Identify which cell holds the provided text, then report its [X, Y] central coordinate. 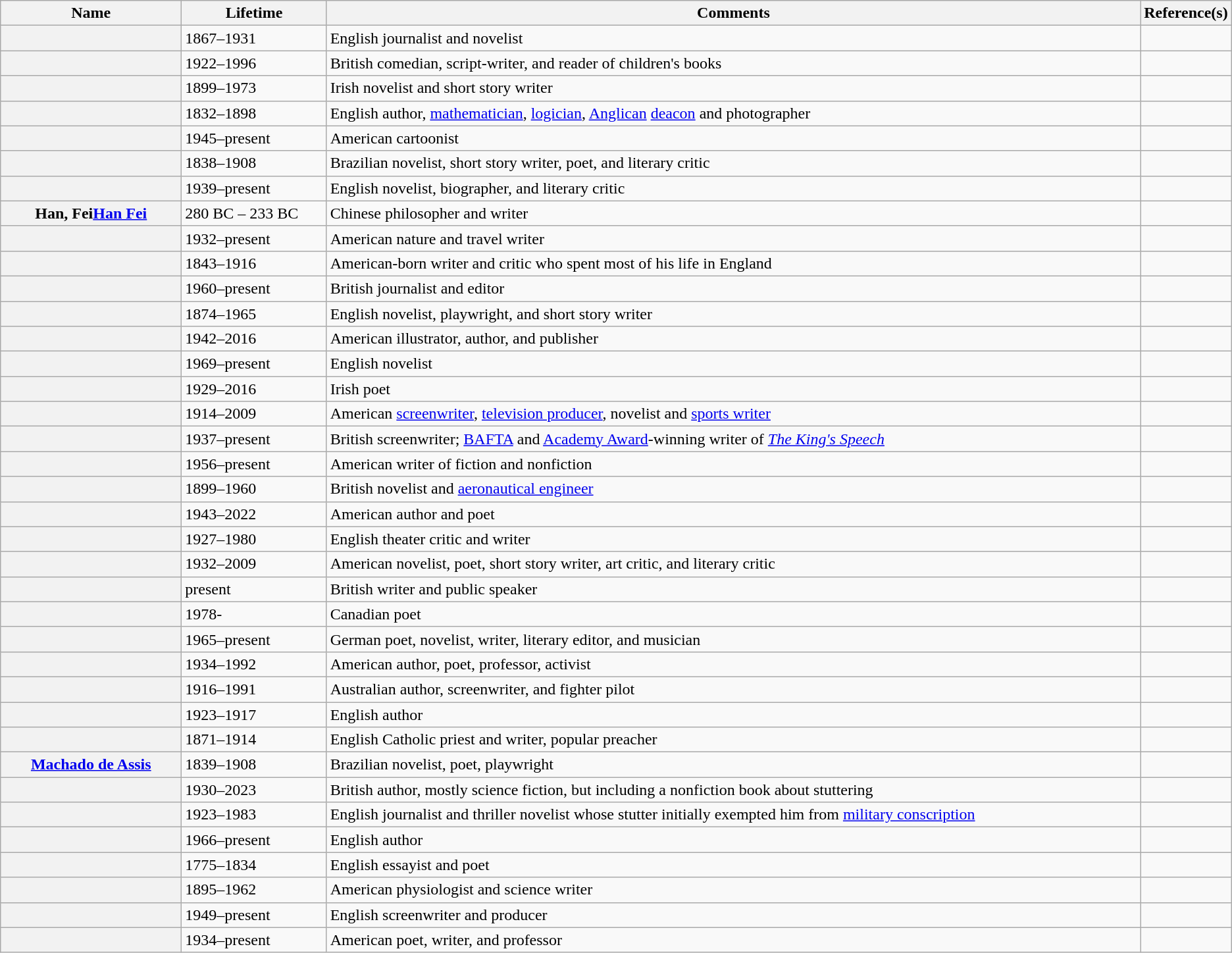
1874–1965 [254, 314]
Irish novelist and short story writer [733, 88]
1956–present [254, 464]
1839–1908 [254, 765]
1937–present [254, 439]
American author and poet [733, 514]
English journalist and thriller novelist whose stutter initially exempted him from military conscription [733, 815]
1943–2022 [254, 514]
1923–1917 [254, 714]
American novelist, poet, short story writer, art critic, and literary critic [733, 564]
1899–1960 [254, 489]
1939–present [254, 188]
1843–1916 [254, 263]
Lifetime [254, 13]
1832–1898 [254, 113]
1916–1991 [254, 689]
American illustrator, author, and publisher [733, 339]
1929–2016 [254, 389]
1923–1983 [254, 815]
1838–1908 [254, 163]
1895–1962 [254, 890]
1965–present [254, 639]
Name [91, 13]
1914–2009 [254, 414]
American poet, writer, and professor [733, 940]
English novelist [733, 364]
Reference(s) [1186, 13]
1934–present [254, 940]
English journalist and novelist [733, 38]
1922–1996 [254, 63]
1960–present [254, 288]
present [254, 589]
German poet, novelist, writer, literary editor, and musician [733, 639]
Chinese philosopher and writer [733, 213]
1934–1992 [254, 664]
American physiologist and science writer [733, 890]
British novelist and aeronautical engineer [733, 489]
1969–present [254, 364]
Comments [733, 13]
Irish poet [733, 389]
English novelist, biographer, and literary critic [733, 188]
1927–1980 [254, 539]
American writer of fiction and nonfiction [733, 464]
Canadian poet [733, 614]
1932–2009 [254, 564]
1867–1931 [254, 38]
English author, mathematician, logician, Anglican deacon and photographer [733, 113]
1978- [254, 614]
English essayist and poet [733, 865]
280 BC – 233 BC [254, 213]
1930–2023 [254, 790]
British writer and public speaker [733, 589]
English theater critic and writer [733, 539]
1966–present [254, 840]
English Catholic priest and writer, popular preacher [733, 740]
American screenwriter, television producer, novelist and sports writer [733, 414]
1899–1973 [254, 88]
American cartoonist [733, 138]
1871–1914 [254, 740]
English screenwriter and producer [733, 915]
Machado de Assis [91, 765]
Australian author, screenwriter, and fighter pilot [733, 689]
American author, poet, professor, activist [733, 664]
1942–2016 [254, 339]
1932–present [254, 238]
Brazilian novelist, poet, playwright [733, 765]
English novelist, playwright, and short story writer [733, 314]
Han, FeiHan Fei [91, 213]
American-born writer and critic who spent most of his life in England [733, 263]
American nature and travel writer [733, 238]
British screenwriter; BAFTA and Academy Award-winning writer of The King's Speech [733, 439]
1945–present [254, 138]
Brazilian novelist, short story writer, poet, and literary critic [733, 163]
British journalist and editor [733, 288]
1949–present [254, 915]
British comedian, script-writer, and reader of children's books [733, 63]
1775–1834 [254, 865]
British author, mostly science fiction, but including a nonfiction book about stuttering [733, 790]
